Find where the given text appears and provide that cell's center as (x, y) coordinate. 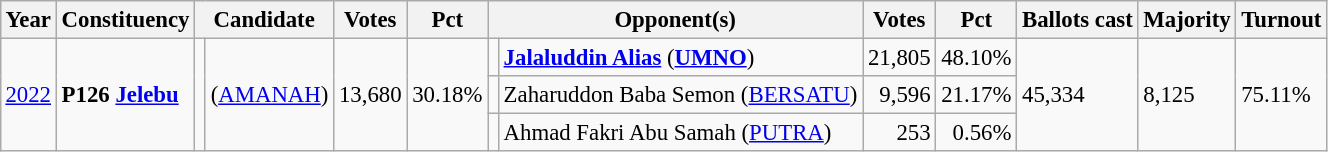
2022 (28, 94)
Constituency (125, 20)
Year (28, 20)
(AMANAH) (269, 94)
9,596 (900, 95)
Jalaluddin Alias (UMNO) (680, 57)
Candidate (264, 20)
13,680 (370, 94)
Zaharuddon Baba Semon (BERSATU) (680, 95)
48.10% (976, 57)
0.56% (976, 133)
Majority (1187, 20)
8,125 (1187, 94)
21.17% (976, 95)
Opponent(s) (676, 20)
P126 Jelebu (125, 94)
Turnout (1282, 20)
75.11% (1282, 94)
21,805 (900, 57)
30.18% (448, 94)
45,334 (1078, 94)
253 (900, 133)
Ballots cast (1078, 20)
Ahmad Fakri Abu Samah (PUTRA) (680, 133)
